Return the (x, y) coordinate for the center point of the cell that contains the specified text.  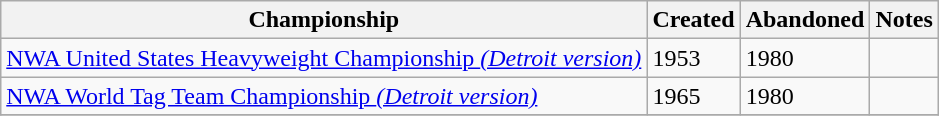
Created (694, 20)
Notes (904, 20)
NWA World Tag Team Championship (Detroit version) (324, 96)
1965 (694, 96)
Abandoned (805, 20)
Championship (324, 20)
1953 (694, 58)
NWA United States Heavyweight Championship (Detroit version) (324, 58)
